Extract the [X, Y] coordinate from the center of the cell holding the provided text.  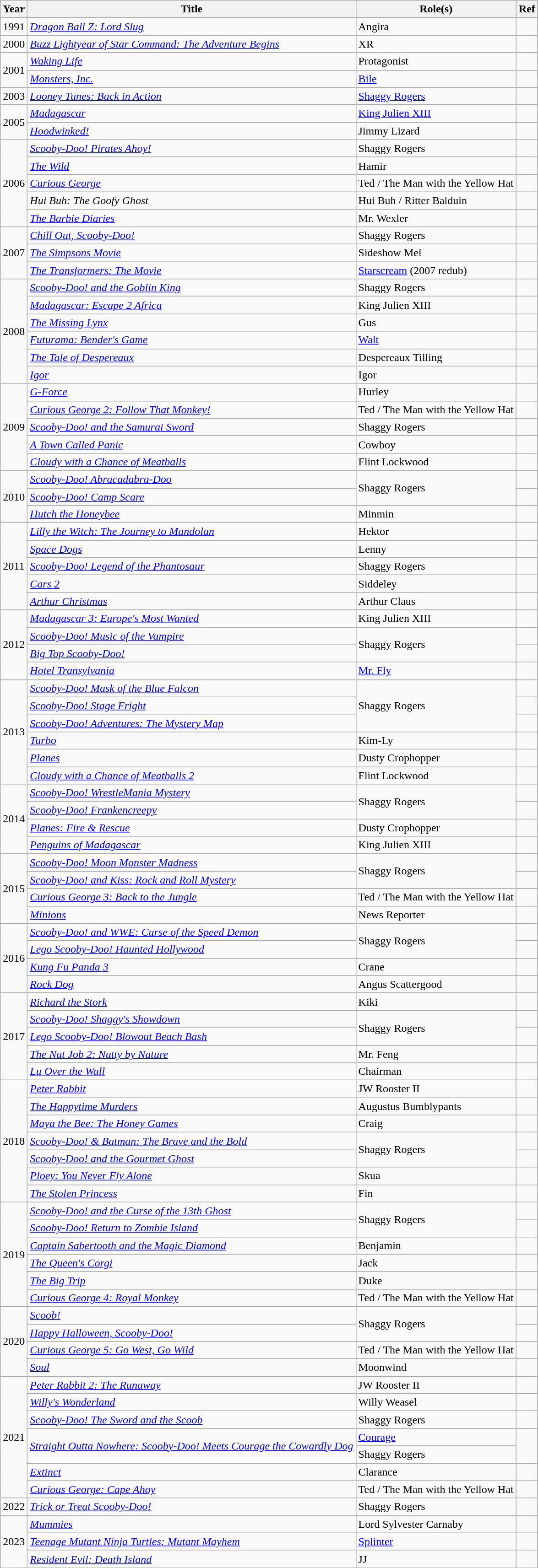
2015 [14, 889]
Curious George 4: Royal Monkey [191, 1298]
Curious George 5: Go West, Go Wild [191, 1350]
Curious George 3: Back to the Jungle [191, 897]
Turbo [191, 740]
Scooby-Doo! Shaggy's Showdown [191, 1019]
Soul [191, 1368]
2023 [14, 1541]
Peter Rabbit [191, 1089]
2012 [14, 645]
Skua [436, 1176]
Angira [436, 27]
Mr. Wexler [436, 218]
The Transformers: The Movie [191, 270]
Gus [436, 323]
Splinter [436, 1541]
A Town Called Panic [191, 444]
The Happytime Murders [191, 1106]
Scooby-Doo! Pirates Ahoy! [191, 148]
Scooby-Doo! Moon Monster Madness [191, 862]
2005 [14, 122]
2014 [14, 819]
Space Dogs [191, 549]
Jimmy Lizard [436, 131]
Bile [436, 79]
Hotel Transylvania [191, 671]
The Big Trip [191, 1280]
Scoob! [191, 1315]
Scooby-Doo! Camp Scare [191, 496]
Buzz Lightyear of Star Command: The Adventure Begins [191, 44]
Madagascar [191, 113]
Curious George 2: Follow That Monkey! [191, 410]
Curious George [191, 183]
Cloudy with a Chance of Meatballs [191, 462]
Cars 2 [191, 584]
Richard the Stork [191, 1002]
Extinct [191, 1472]
Title [191, 9]
Curious George: Cape Ahoy [191, 1489]
2011 [14, 566]
The Queen's Corgi [191, 1263]
Chairman [436, 1072]
Scooby-Doo! Mask of the Blue Falcon [191, 688]
Hamir [436, 166]
Hoodwinked! [191, 131]
Fin [436, 1193]
Lenny [436, 549]
Scooby-Doo! Return to Zombie Island [191, 1228]
2020 [14, 1341]
Lord Sylvester Carnaby [436, 1524]
Scooby-Doo! and the Gourmet Ghost [191, 1158]
Teenage Mutant Ninja Turtles: Mutant Mayhem [191, 1541]
Protagonist [436, 61]
Siddeley [436, 584]
2008 [14, 331]
Scooby-Doo! Stage Fright [191, 706]
Hurley [436, 392]
2013 [14, 732]
Scooby-Doo! WrestleMania Mystery [191, 793]
Courage [436, 1437]
The Barbie Diaries [191, 218]
Dragon Ball Z: Lord Slug [191, 27]
Scooby-Doo! Legend of the Phantosaur [191, 566]
Cloudy with a Chance of Meatballs 2 [191, 776]
Sideshow Mel [436, 253]
News Reporter [436, 915]
Clarance [436, 1472]
Scooby-Doo! Frankencreepy [191, 810]
The Nut Job 2: Nutty by Nature [191, 1054]
Augustus Bumblypants [436, 1106]
Scooby-Doo! and the Goblin King [191, 288]
Walt [436, 340]
Chill Out, Scooby-Doo! [191, 236]
Monsters, Inc. [191, 79]
Captain Sabertooth and the Magic Diamond [191, 1245]
Role(s) [436, 9]
2021 [14, 1437]
Scooby-Doo! and the Samurai Sword [191, 427]
Craig [436, 1124]
Madagascar: Escape 2 Africa [191, 305]
2000 [14, 44]
Mr. Fly [436, 671]
The Tale of Despereaux [191, 357]
2006 [14, 183]
Big Top Scooby-Doo! [191, 653]
Cowboy [436, 444]
Kung Fu Panda 3 [191, 967]
Planes: Fire & Rescue [191, 828]
Duke [436, 1280]
Hutch the Honeybee [191, 514]
Kiki [436, 1002]
2018 [14, 1141]
Straight Outta Nowhere: Scooby-Doo! Meets Courage the Cowardly Dog [191, 1446]
2007 [14, 253]
Moonwind [436, 1368]
Lego Scooby-Doo! Blowout Beach Bash [191, 1036]
Madagascar 3: Europe's Most Wanted [191, 619]
Scooby-Doo! Adventures: The Mystery Map [191, 723]
2016 [14, 958]
Scooby-Doo! Music of the Vampire [191, 636]
Despereaux Tilling [436, 357]
Trick or Treat Scooby-Doo! [191, 1507]
Mr. Feng [436, 1054]
The Missing Lynx [191, 323]
Lu Over the Wall [191, 1072]
Starscream (2007 redub) [436, 270]
Willy Weasel [436, 1402]
XR [436, 44]
Minmin [436, 514]
Penguins of Madagascar [191, 845]
Peter Rabbit 2: The Runaway [191, 1385]
Scooby-Doo! The Sword and the Scoob [191, 1420]
Scooby-Doo! & Batman: The Brave and the Bold [191, 1141]
Lilly the Witch: The Journey to Mandolan [191, 532]
Futurama: Bender's Game [191, 340]
Hektor [436, 532]
The Wild [191, 166]
Ploey: You Never Fly Alone [191, 1176]
The Stolen Princess [191, 1193]
2003 [14, 96]
Year [14, 9]
Rock Dog [191, 984]
Resident Evil: Death Island [191, 1559]
2022 [14, 1507]
Willy's Wonderland [191, 1402]
JJ [436, 1559]
Waking Life [191, 61]
Scooby-Doo! and WWE: Curse of the Speed Demon [191, 932]
G-Force [191, 392]
Arthur Claus [436, 601]
2009 [14, 427]
Ref [527, 9]
1991 [14, 27]
Kim-Ly [436, 740]
Planes [191, 758]
Hui Buh: The Goofy Ghost [191, 200]
Maya the Bee: The Honey Games [191, 1124]
Benjamin [436, 1245]
Looney Tunes: Back in Action [191, 96]
Scooby-Doo! and Kiss: Rock and Roll Mystery [191, 880]
Arthur Christmas [191, 601]
2010 [14, 496]
The Simpsons Movie [191, 253]
2019 [14, 1254]
Angus Scattergood [436, 984]
Happy Halloween, Scooby-Doo! [191, 1333]
Lego Scooby-Doo! Haunted Hollywood [191, 949]
2001 [14, 70]
2017 [14, 1036]
Crane [436, 967]
Mummies [191, 1524]
Jack [436, 1263]
Hui Buh / Ritter Balduin [436, 200]
Scooby-Doo! and the Curse of the 13th Ghost [191, 1211]
Scooby-Doo! Abracadabra-Doo [191, 479]
Minions [191, 915]
